Detect which cell encompasses the target text, then output its [x, y] center coordinate. 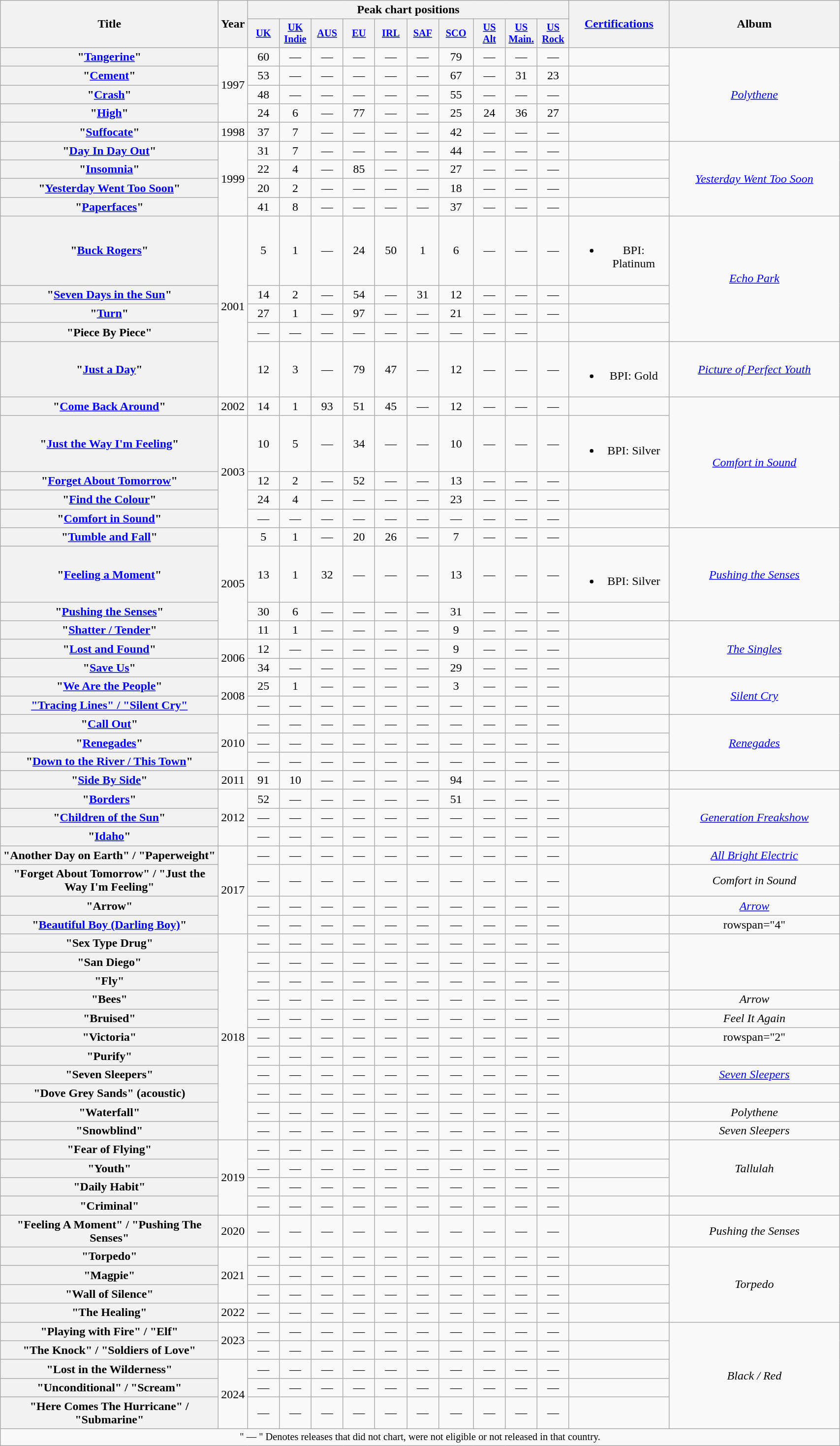
"Turn" [109, 313]
"Side By Side" [109, 780]
8 [295, 207]
Certifications [619, 24]
2003 [233, 472]
"Seven Sleepers" [109, 1074]
50 [391, 251]
BPI: Gold [619, 369]
"Idaho" [109, 836]
2012 [233, 817]
"Just a Day" [109, 369]
"Beautiful Boy (Darling Boy)" [109, 925]
67 [456, 76]
"Purify" [109, 1056]
"High" [109, 113]
Tallulah [754, 1168]
"Torpedo" [109, 1256]
Renegades [754, 742]
2017 [233, 890]
"Call Out" [109, 724]
2023 [233, 1341]
BPI: Platinum [619, 251]
77 [359, 113]
Generation Freakshow [754, 817]
EU [359, 33]
1997 [233, 85]
21 [456, 313]
11 [264, 630]
2005 [233, 584]
"Tracing Lines" / "Silent Cry" [109, 705]
"Pushing the Senses" [109, 611]
2020 [233, 1231]
"Cement" [109, 76]
rowspan="2" [754, 1037]
Picture of Perfect Youth [754, 369]
"Forget About Tomorrow" / "Just the Way I'm Feeling" [109, 880]
"Playing with Fire" / "Elf" [109, 1331]
18 [456, 188]
2002 [233, 406]
2008 [233, 696]
2021 [233, 1275]
Title [109, 24]
"Yesterday Went Too Soon" [109, 188]
USAlt [489, 33]
SCO [456, 33]
UK Indie [295, 33]
"Renegades" [109, 742]
"San Diego" [109, 962]
Echo Park [754, 279]
"Tumble and Fall" [109, 537]
"Paperfaces" [109, 207]
USMain. [522, 33]
"Dove Grey Sands" (acoustic) [109, 1093]
"The Knock" / "Soldiers of Love" [109, 1350]
48 [264, 95]
"Sex Type Drug" [109, 943]
"Come Back Around" [109, 406]
"Lost and Found" [109, 649]
"We Are the People" [109, 686]
93 [327, 406]
53 [264, 76]
"Youth" [109, 1168]
All Bright Electric [754, 855]
"Wall of Silence" [109, 1294]
Peak chart positions [408, 10]
2018 [233, 1037]
"Find the Colour" [109, 500]
"Fly" [109, 981]
91 [264, 780]
"Borders" [109, 799]
UK [264, 33]
"Fear of Flying" [109, 1150]
"Day In Day Out" [109, 151]
29 [456, 668]
"Magpie" [109, 1275]
" — " Denotes releases that did not chart, were not eligible or not released in that country. [420, 1437]
42 [456, 132]
1999 [233, 179]
"Forget About Tomorrow" [109, 481]
41 [264, 207]
"Bees" [109, 999]
Torpedo [754, 1285]
"Children of the Sun" [109, 817]
2011 [233, 780]
"Here Comes The Hurricane" / "Submarine" [109, 1413]
"Arrow" [109, 906]
"Suffocate" [109, 132]
"Feeling a Moment" [109, 574]
Black / Red [754, 1376]
"The Healing" [109, 1313]
36 [522, 113]
"Another Day on Earth" / "Paperweight" [109, 855]
94 [456, 780]
USRock [553, 33]
Year [233, 24]
"Insomnia" [109, 169]
"Victoria" [109, 1037]
SAF [423, 33]
"Save Us" [109, 668]
26 [391, 537]
1998 [233, 132]
"Feeling A Moment" / "Pushing The Senses" [109, 1231]
"Shatter / Tender" [109, 630]
2022 [233, 1313]
85 [359, 169]
The Singles [754, 649]
"Snowblind" [109, 1130]
Silent Cry [754, 696]
45 [391, 406]
44 [456, 151]
55 [456, 95]
Feel It Again [754, 1018]
47 [391, 369]
22 [264, 169]
"Criminal" [109, 1206]
"Daily Habit" [109, 1187]
"Lost in the Wilderness" [109, 1369]
IRL [391, 33]
Yesterday Went Too Soon [754, 179]
"Waterfall" [109, 1112]
"Bruised" [109, 1018]
"Crash" [109, 95]
54 [359, 294]
2006 [233, 658]
"Just the Way I'm Feeling" [109, 443]
"Seven Days in the Sun" [109, 294]
32 [327, 574]
AUS [327, 33]
"Tangerine" [109, 57]
"Unconditional" / "Scream" [109, 1387]
"Comfort in Sound" [109, 518]
2010 [233, 742]
Album [754, 24]
97 [359, 313]
60 [264, 57]
"Piece By Piece" [109, 332]
30 [264, 611]
2001 [233, 306]
rowspan="4" [754, 925]
2024 [233, 1394]
2019 [233, 1178]
"Buck Rogers" [109, 251]
"Down to the River / This Town" [109, 761]
